Search for the cell housing the specified text and yield its (X, Y) center coordinate. 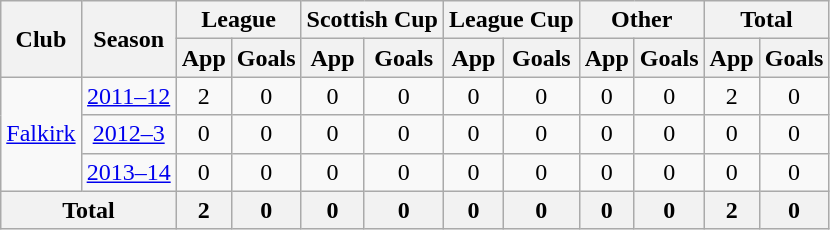
2012–3 (128, 134)
Season (128, 39)
Falkirk (41, 134)
2011–12 (128, 96)
League Cup (511, 20)
Scottish Cup (372, 20)
Club (41, 39)
2013–14 (128, 172)
League (238, 20)
Other (642, 20)
